Determine the (X, Y) coordinate at the center of the cell enclosing the given text.  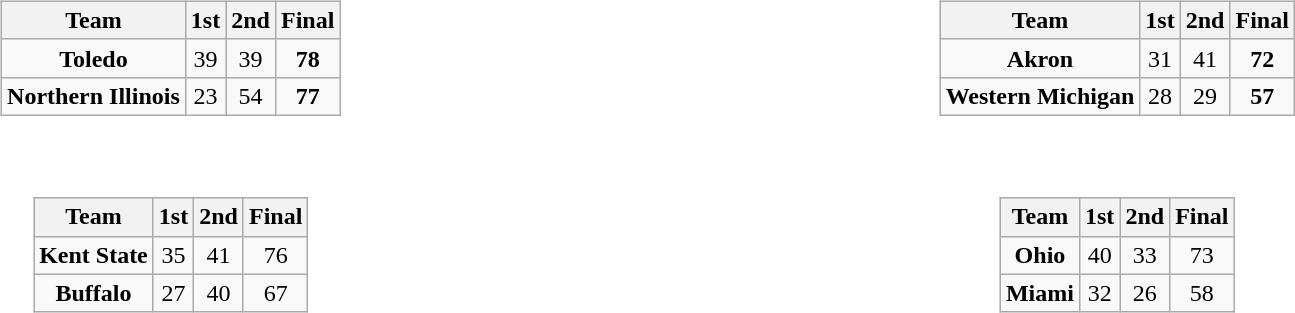
31 (1160, 58)
Buffalo (94, 293)
26 (1145, 293)
Western Michigan (1040, 96)
77 (307, 96)
73 (1202, 255)
Ohio (1040, 255)
23 (205, 96)
72 (1262, 58)
78 (307, 58)
29 (1205, 96)
28 (1160, 96)
Miami (1040, 293)
Kent State (94, 255)
33 (1145, 255)
58 (1202, 293)
27 (173, 293)
35 (173, 255)
67 (275, 293)
Northern Illinois (94, 96)
32 (1099, 293)
57 (1262, 96)
76 (275, 255)
Toledo (94, 58)
Akron (1040, 58)
54 (251, 96)
